Identify which cell holds the provided text, then report its (X, Y) central coordinate. 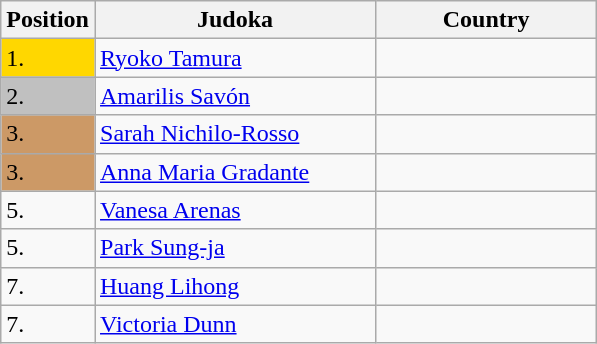
Ryoko Tamura (234, 58)
Anna Maria Gradante (234, 172)
Country (486, 20)
Sarah Nichilo-Rosso (234, 134)
Judoka (234, 20)
2. (48, 96)
Victoria Dunn (234, 324)
1. (48, 58)
Position (48, 20)
Huang Lihong (234, 286)
Vanesa Arenas (234, 210)
Park Sung-ja (234, 248)
Amarilis Savón (234, 96)
